Scan for the cell matching the given text and deliver its [x, y] coordinate at center. 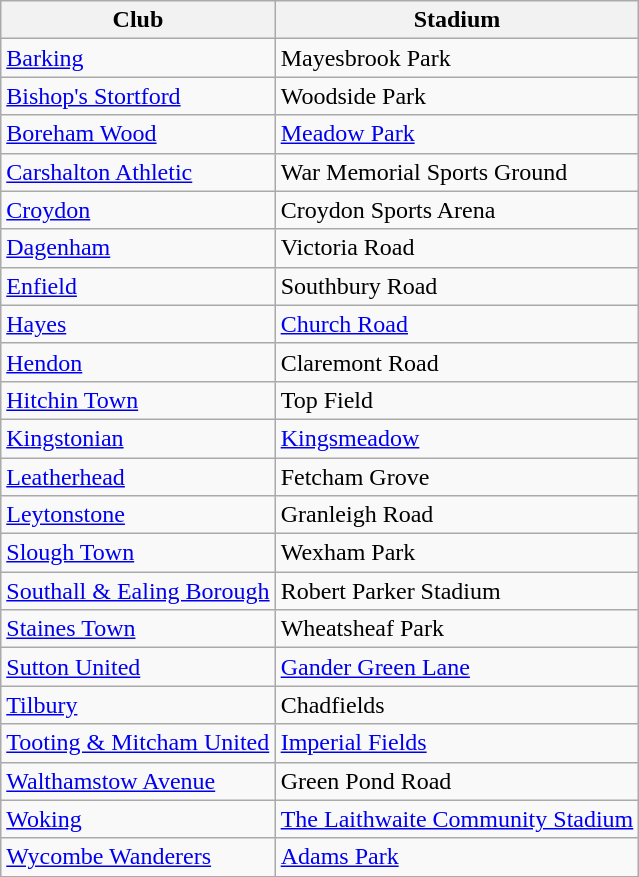
Dagenham [138, 248]
Wycombe Wanderers [138, 857]
Imperial Fields [457, 743]
Gander Green Lane [457, 667]
Southbury Road [457, 286]
Woodside Park [457, 96]
Staines Town [138, 629]
Claremont Road [457, 362]
Kingsmeadow [457, 438]
Southall & Ealing Borough [138, 591]
Leytonstone [138, 515]
Stadium [457, 20]
Fetcham Grove [457, 477]
Wheatsheaf Park [457, 629]
Bishop's Stortford [138, 96]
Hendon [138, 362]
Woking [138, 819]
Hayes [138, 324]
Robert Parker Stadium [457, 591]
Kingstonian [138, 438]
Croydon [138, 210]
Enfield [138, 286]
Church Road [457, 324]
Walthamstow Avenue [138, 781]
Tilbury [138, 705]
Chadfields [457, 705]
Adams Park [457, 857]
Sutton United [138, 667]
War Memorial Sports Ground [457, 172]
Carshalton Athletic [138, 172]
Leatherhead [138, 477]
Wexham Park [457, 553]
Boreham Wood [138, 134]
Tooting & Mitcham United [138, 743]
Meadow Park [457, 134]
Granleigh Road [457, 515]
The Laithwaite Community Stadium [457, 819]
Club [138, 20]
Green Pond Road [457, 781]
Top Field [457, 400]
Croydon Sports Arena [457, 210]
Slough Town [138, 553]
Hitchin Town [138, 400]
Mayesbrook Park [457, 58]
Victoria Road [457, 248]
Barking [138, 58]
